Pinpoint the cell where the given text exists, returning its (X, Y) midpoint coordinate. 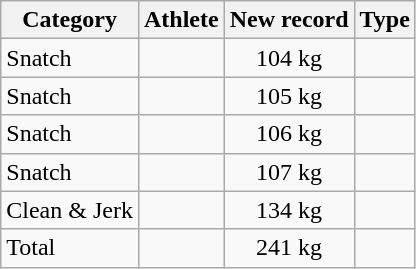
Type (384, 20)
241 kg (289, 248)
105 kg (289, 96)
Clean & Jerk (70, 210)
106 kg (289, 134)
Total (70, 248)
Category (70, 20)
New record (289, 20)
Athlete (181, 20)
134 kg (289, 210)
104 kg (289, 58)
107 kg (289, 172)
